Determine the [X, Y] coordinate at the center of the cell enclosing the given text.  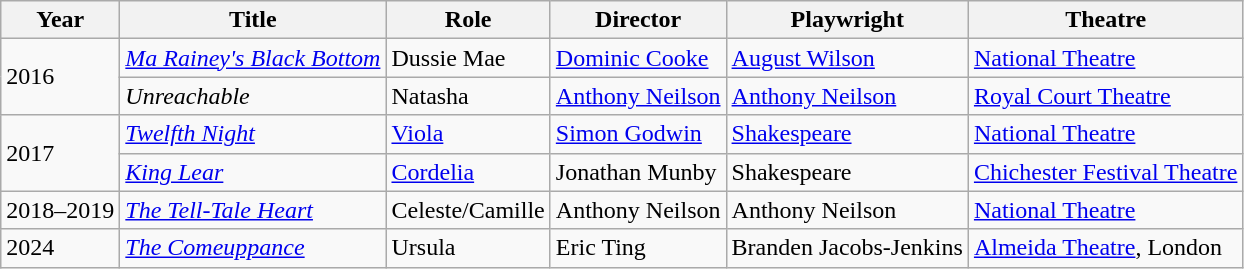
Jonathan Munby [638, 172]
The Tell-Tale Heart [253, 210]
King Lear [253, 172]
Simon Godwin [638, 134]
2024 [60, 248]
Eric Ting [638, 248]
2017 [60, 153]
Branden Jacobs-Jenkins [847, 248]
Cordelia [468, 172]
Year [60, 20]
Ma Rainey's Black Bottom [253, 58]
Title [253, 20]
August Wilson [847, 58]
Ursula [468, 248]
Twelfth Night [253, 134]
2016 [60, 77]
Director [638, 20]
Dominic Cooke [638, 58]
Dussie Mae [468, 58]
Almeida Theatre, London [1106, 248]
Unreachable [253, 96]
Chichester Festival Theatre [1106, 172]
Royal Court Theatre [1106, 96]
Natasha [468, 96]
Celeste/Camille [468, 210]
The Comeuppance [253, 248]
2018–2019 [60, 210]
Viola [468, 134]
Playwright [847, 20]
Role [468, 20]
Theatre [1106, 20]
